Capture the cell that displays the provided text and extract its (x, y) central coordinate. 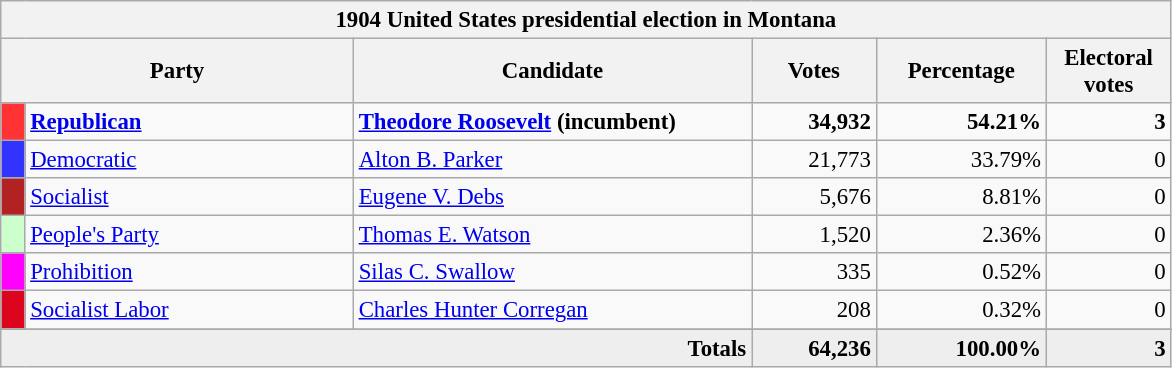
Silas C. Swallow (552, 273)
8.81% (961, 197)
0.52% (961, 273)
Totals (376, 348)
34,932 (814, 122)
Democratic (189, 160)
100.00% (961, 348)
Republican (189, 122)
64,236 (814, 348)
Socialist (189, 197)
Thomas E. Watson (552, 235)
33.79% (961, 160)
Theodore Roosevelt (incumbent) (552, 122)
1904 United States presidential election in Montana (586, 20)
Eugene V. Debs (552, 197)
Percentage (961, 72)
Socialist Labor (189, 310)
54.21% (961, 122)
208 (814, 310)
People's Party (189, 235)
0.32% (961, 310)
Candidate (552, 72)
Party (178, 72)
335 (814, 273)
5,676 (814, 197)
Prohibition (189, 273)
Alton B. Parker (552, 160)
21,773 (814, 160)
2.36% (961, 235)
Votes (814, 72)
1,520 (814, 235)
Charles Hunter Corregan (552, 310)
Electoral votes (1108, 72)
